Return (X, Y) of the center of cell containing provided text 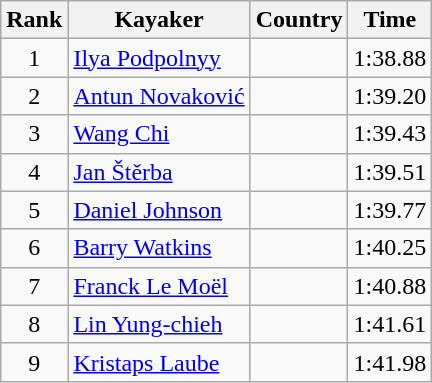
1:39.77 (390, 210)
Kristaps Laube (159, 362)
1:41.98 (390, 362)
Franck Le Moël (159, 286)
1:39.43 (390, 134)
5 (34, 210)
3 (34, 134)
Time (390, 20)
1:41.61 (390, 324)
Lin Yung-chieh (159, 324)
Jan Štěrba (159, 172)
Kayaker (159, 20)
7 (34, 286)
4 (34, 172)
8 (34, 324)
1:40.25 (390, 248)
1:40.88 (390, 286)
Ilya Podpolnyy (159, 58)
1:39.20 (390, 96)
1 (34, 58)
Country (299, 20)
Rank (34, 20)
Antun Novaković (159, 96)
6 (34, 248)
9 (34, 362)
Wang Chi (159, 134)
2 (34, 96)
Barry Watkins (159, 248)
1:39.51 (390, 172)
1:38.88 (390, 58)
Daniel Johnson (159, 210)
